Search for the cell housing the specified text and yield its [x, y] center coordinate. 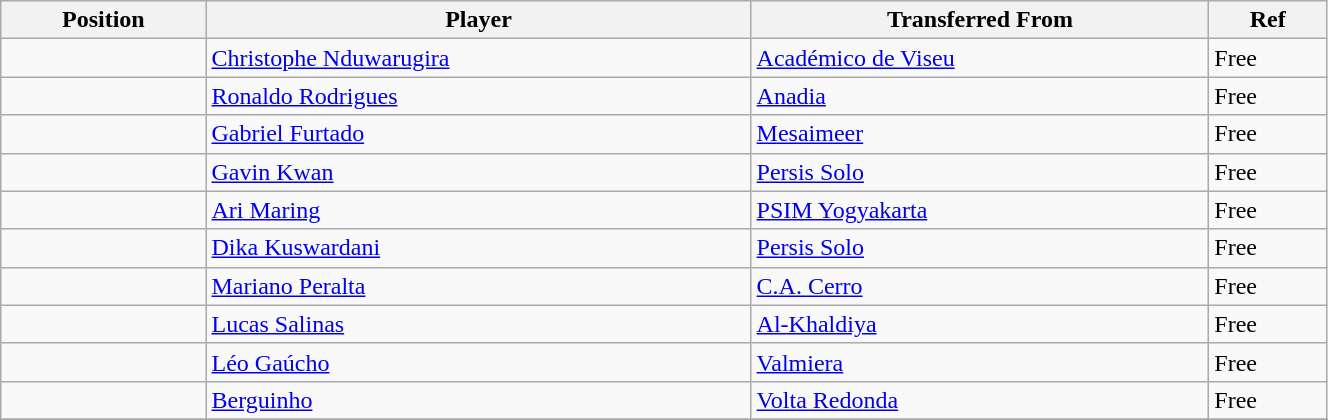
Mariano Peralta [478, 286]
Christophe Nduwarugira [478, 58]
Ronaldo Rodrigues [478, 96]
Léo Gaúcho [478, 362]
Académico de Viseu [980, 58]
Player [478, 20]
Berguinho [478, 400]
Mesaimeer [980, 134]
Al-Khaldiya [980, 324]
Anadia [980, 96]
Transferred From [980, 20]
Volta Redonda [980, 400]
Lucas Salinas [478, 324]
Position [104, 20]
Valmiera [980, 362]
C.A. Cerro [980, 286]
Dika Kuswardani [478, 248]
Gabriel Furtado [478, 134]
Gavin Kwan [478, 172]
Ari Maring [478, 210]
Ref [1268, 20]
PSIM Yogyakarta [980, 210]
